Scan for the cell matching the given text and deliver its (x, y) coordinate at center. 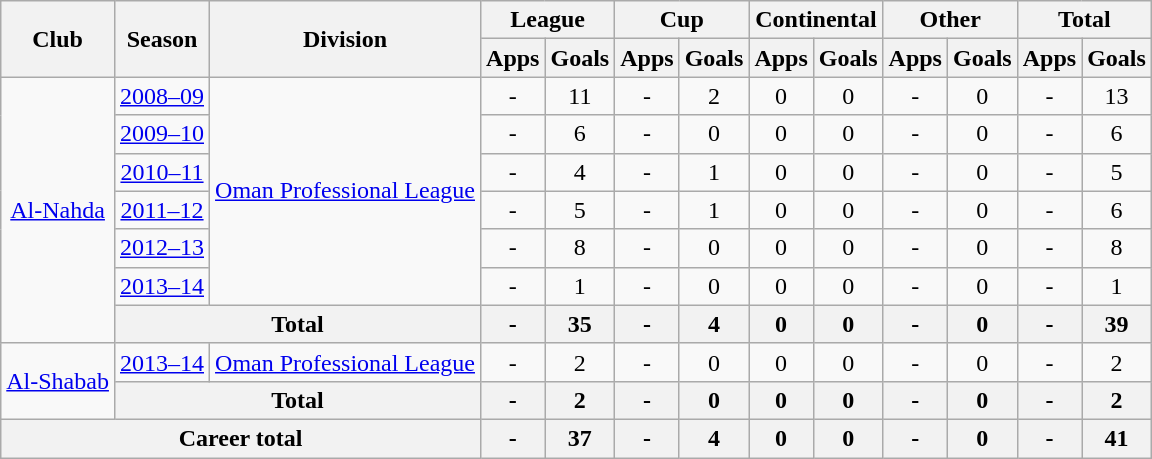
37 (580, 438)
Season (162, 39)
13 (1117, 96)
2008–09 (162, 96)
2010–11 (162, 172)
Other (950, 20)
2011–12 (162, 210)
Al-Shabab (58, 381)
39 (1117, 324)
11 (580, 96)
Al-Nahda (58, 210)
2009–10 (162, 134)
Career total (241, 438)
2012–13 (162, 248)
Club (58, 39)
League (548, 20)
Cup (682, 20)
41 (1117, 438)
35 (580, 324)
Division (346, 39)
Continental (816, 20)
